Extract the [x, y] coordinate from the center of the cell holding the provided text.  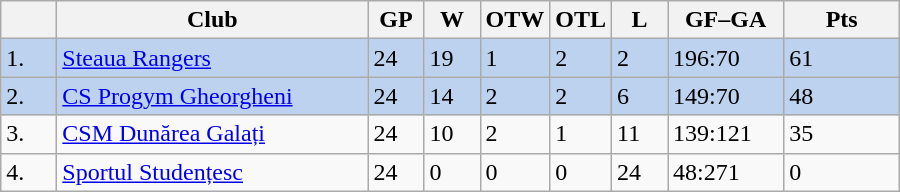
10 [452, 134]
14 [452, 96]
149:70 [726, 96]
35 [842, 134]
L [640, 20]
61 [842, 58]
Sportul Studențesc [212, 172]
Steaua Rangers [212, 58]
OTW [515, 20]
139:121 [726, 134]
W [452, 20]
2. [29, 96]
19 [452, 58]
GP [396, 20]
GF–GA [726, 20]
196:70 [726, 58]
Club [212, 20]
48:271 [726, 172]
4. [29, 172]
6 [640, 96]
1. [29, 58]
CS Progym Gheorgheni [212, 96]
Pts [842, 20]
48 [842, 96]
3. [29, 134]
11 [640, 134]
OTL [581, 20]
CSM Dunărea Galați [212, 134]
